Detect which cell encompasses the target text, then output its [x, y] center coordinate. 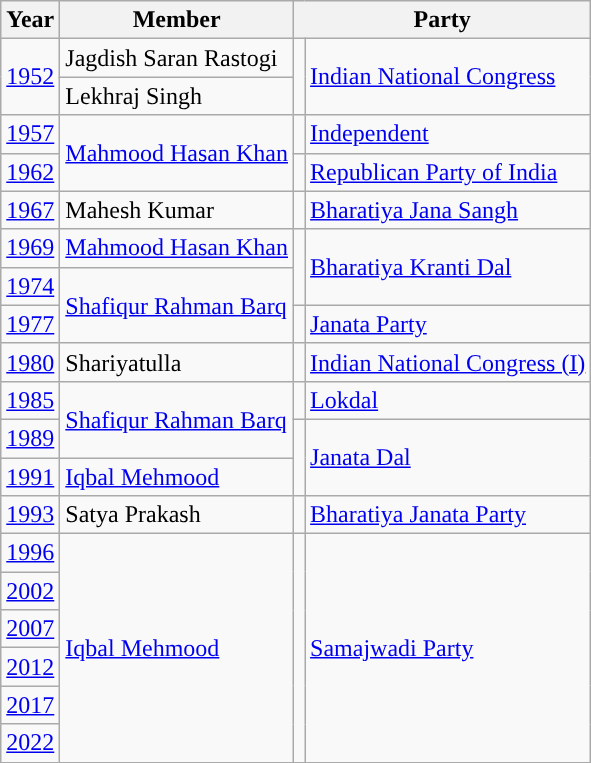
Satya Prakash [177, 515]
Member [177, 20]
2017 [30, 705]
1962 [30, 172]
Lekhraj Singh [177, 96]
Republican Party of India [448, 172]
1952 [30, 77]
1991 [30, 477]
1993 [30, 515]
2012 [30, 667]
1980 [30, 362]
Indian National Congress [448, 77]
1989 [30, 438]
Samajwadi Party [448, 648]
Year [30, 20]
1985 [30, 400]
Bharatiya Jana Sangh [448, 210]
Bharatiya Kranti Dal [448, 267]
Lokdal [448, 400]
1969 [30, 248]
Janata Dal [448, 457]
Janata Party [448, 324]
1974 [30, 286]
Shariyatulla [177, 362]
1967 [30, 210]
Party [442, 20]
2002 [30, 591]
Mahesh Kumar [177, 210]
Jagdish Saran Rastogi [177, 58]
Indian National Congress (I) [448, 362]
1957 [30, 134]
1996 [30, 553]
Bharatiya Janata Party [448, 515]
2007 [30, 629]
Independent [448, 134]
1977 [30, 324]
2022 [30, 743]
